Output the [X, Y] coordinate of the center of the cell containing the given text.  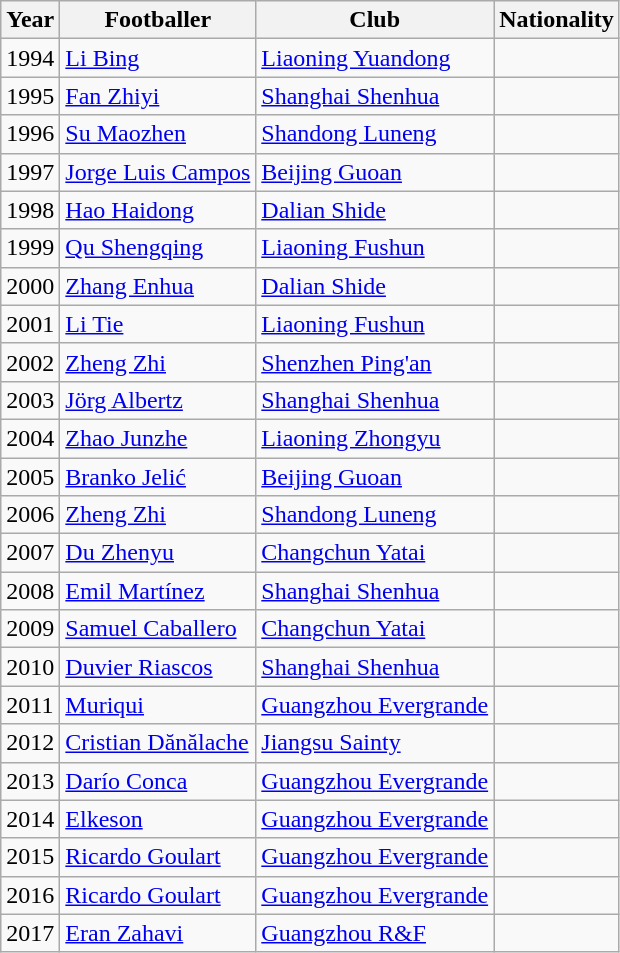
Samuel Caballero [158, 629]
Elkeson [158, 819]
Su Maozhen [158, 134]
Hao Haidong [158, 210]
2000 [30, 286]
2014 [30, 819]
2001 [30, 324]
1999 [30, 248]
2016 [30, 895]
2010 [30, 667]
1998 [30, 210]
Eran Zahavi [158, 933]
Zhang Enhua [158, 286]
2017 [30, 933]
2006 [30, 515]
Duvier Riascos [158, 667]
2007 [30, 553]
Branko Jelić [158, 477]
Footballer [158, 20]
2005 [30, 477]
1995 [30, 96]
Emil Martínez [158, 591]
Liaoning Zhongyu [375, 438]
Shenzhen Ping'an [375, 362]
Li Bing [158, 58]
1997 [30, 172]
Nationality [557, 20]
2011 [30, 705]
Guangzhou R&F [375, 933]
1996 [30, 134]
2015 [30, 857]
2008 [30, 591]
2013 [30, 781]
2004 [30, 438]
Du Zhenyu [158, 553]
2002 [30, 362]
Jorge Luis Campos [158, 172]
2003 [30, 400]
Darío Conca [158, 781]
Club [375, 20]
Fan Zhiyi [158, 96]
Cristian Dănălache [158, 743]
Zhao Junzhe [158, 438]
Muriqui [158, 705]
Liaoning Yuandong [375, 58]
Li Tie [158, 324]
Jiangsu Sainty [375, 743]
Qu Shengqing [158, 248]
Year [30, 20]
Jörg Albertz [158, 400]
1994 [30, 58]
2009 [30, 629]
2012 [30, 743]
